Detect which cell encompasses the target text, then output its (x, y) center coordinate. 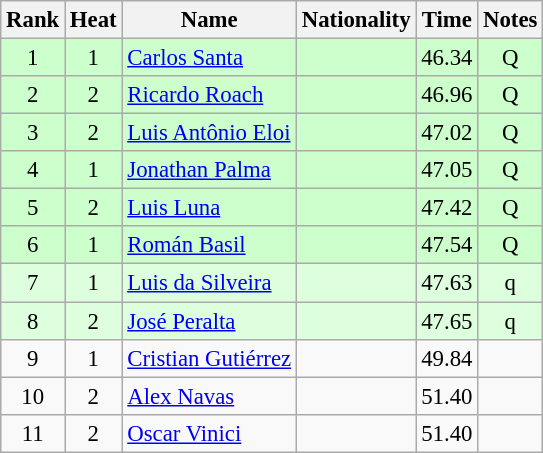
Time (447, 20)
Cristian Gutiérrez (209, 358)
47.02 (447, 133)
11 (33, 433)
47.42 (447, 208)
Luis Antônio Eloi (209, 133)
Luis da Silveira (209, 283)
46.96 (447, 95)
Carlos Santa (209, 58)
José Peralta (209, 321)
3 (33, 133)
Notes (510, 20)
Román Basil (209, 245)
46.34 (447, 58)
47.54 (447, 245)
4 (33, 170)
Rank (33, 20)
7 (33, 283)
Name (209, 20)
6 (33, 245)
Jonathan Palma (209, 170)
49.84 (447, 358)
Oscar Vinici (209, 433)
Heat (94, 20)
Luis Luna (209, 208)
47.65 (447, 321)
9 (33, 358)
47.63 (447, 283)
5 (33, 208)
47.05 (447, 170)
Alex Navas (209, 396)
Nationality (356, 20)
10 (33, 396)
Ricardo Roach (209, 95)
8 (33, 321)
